Capture the cell that displays the provided text and extract its (x, y) central coordinate. 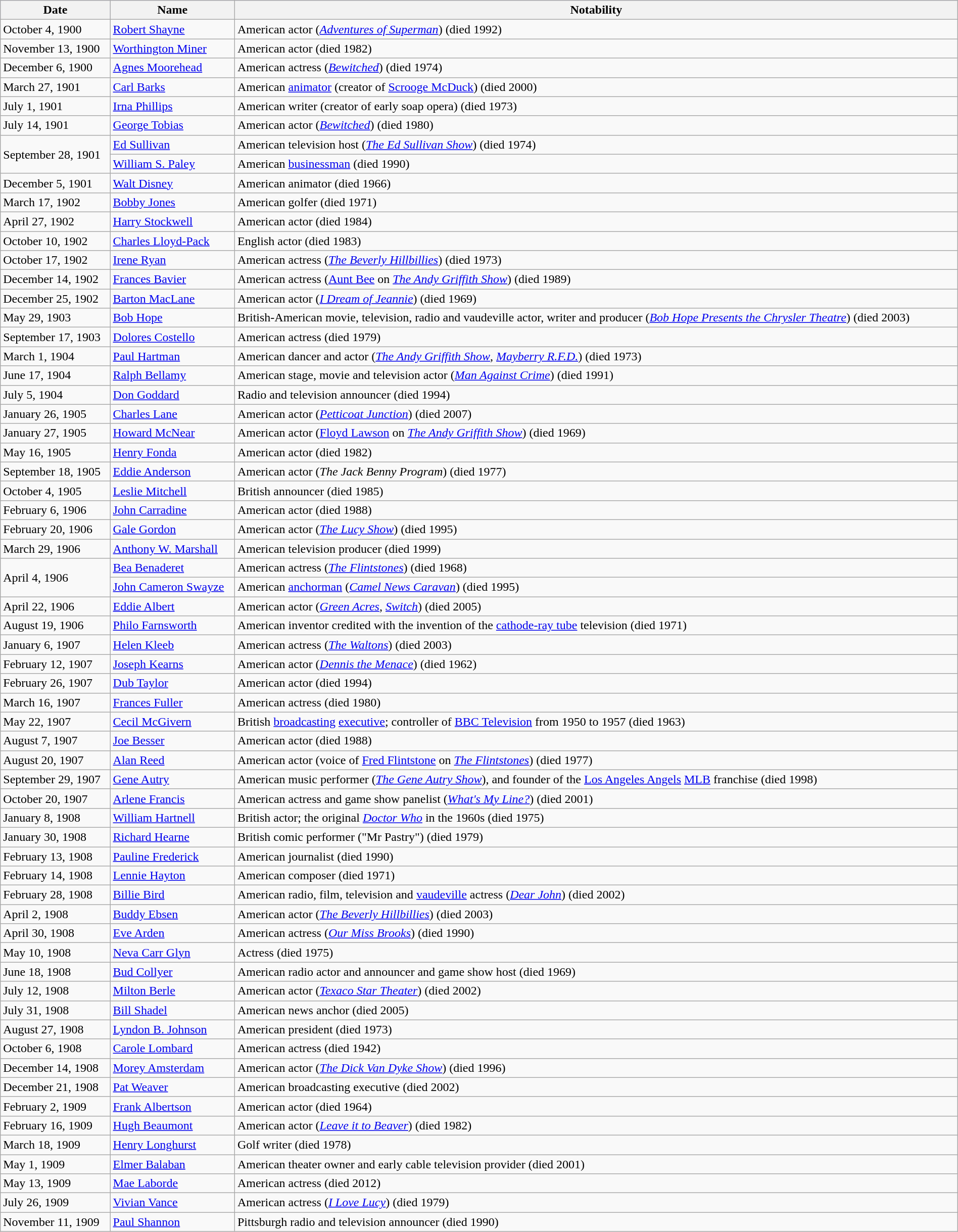
November 11, 1909 (56, 1222)
American golfer (died 1971) (596, 202)
September 28, 1901 (56, 154)
American composer (died 1971) (596, 876)
February 12, 1907 (56, 664)
Notability (596, 10)
January 27, 1905 (56, 433)
American president (died 1973) (596, 1029)
Carl Barks (172, 87)
March 17, 1902 (56, 202)
Irna Phillips (172, 106)
American theater owner and early cable television provider (died 2001) (596, 1164)
Helen Kleeb (172, 645)
November 13, 1900 (56, 49)
January 30, 1908 (56, 837)
Barton MacLane (172, 299)
American radio actor and announcer and game show host (died 1969) (596, 972)
August 19, 1906 (56, 626)
Leslie Mitchell (172, 491)
June 17, 1904 (56, 375)
Henry Longhurst (172, 1145)
May 22, 1907 (56, 722)
American inventor credited with the invention of the cathode-ray tube television (died 1971) (596, 626)
American broadcasting executive (died 2002) (596, 1087)
Billie Bird (172, 895)
October 4, 1900 (56, 29)
Frances Fuller (172, 702)
July 26, 1909 (56, 1203)
April 30, 1908 (56, 933)
American actor (The Jack Benny Program) (died 1977) (596, 471)
Radio and television announcer (died 1994) (596, 395)
American actor (The Beverly Hillbillies) (died 2003) (596, 914)
Dub Taylor (172, 683)
Eddie Anderson (172, 471)
January 6, 1907 (56, 645)
Walt Disney (172, 183)
December 14, 1908 (56, 1068)
Robert Shayne (172, 29)
Ralph Bellamy (172, 375)
December 25, 1902 (56, 299)
American television host (The Ed Sullivan Show) (died 1974) (596, 145)
October 10, 1902 (56, 241)
American actress (The Waltons) (died 2003) (596, 645)
Bea Benaderet (172, 568)
American actor (died 1964) (596, 1106)
May 29, 1903 (56, 318)
John Carradine (172, 510)
English actor (died 1983) (596, 241)
American actor (died 1994) (596, 683)
Actress (died 1975) (596, 953)
American television producer (died 1999) (596, 548)
Name (172, 10)
May 16, 1905 (56, 452)
American actress (died 1979) (596, 337)
July 12, 1908 (56, 991)
Joe Besser (172, 741)
March 27, 1901 (56, 87)
October 20, 1907 (56, 798)
Dolores Costello (172, 337)
American music performer (The Gene Autry Show), and founder of the Los Angeles Angels MLB franchise (died 1998) (596, 779)
American actress (Aunt Bee on The Andy Griffith Show) (died 1989) (596, 279)
May 13, 1909 (56, 1183)
American actress (Bewitched) (died 1974) (596, 68)
John Cameron Swayze (172, 587)
March 29, 1906 (56, 548)
Paul Shannon (172, 1222)
American actress (died 1942) (596, 1049)
Pittsburgh radio and television announcer (died 1990) (596, 1222)
June 18, 1908 (56, 972)
September 18, 1905 (56, 471)
Vivian Vance (172, 1203)
American actor (Petticoat Junction) (died 2007) (596, 414)
August 20, 1907 (56, 760)
Agnes Moorehead (172, 68)
American actress and game show panelist (What's My Line?) (died 2001) (596, 798)
May 1, 1909 (56, 1164)
Bob Hope (172, 318)
Charles Lane (172, 414)
February 20, 1906 (56, 529)
July 31, 1908 (56, 1010)
American writer (creator of early soap opera) (died 1973) (596, 106)
April 22, 1906 (56, 606)
December 14, 1902 (56, 279)
Lennie Hayton (172, 876)
Buddy Ebsen (172, 914)
October 6, 1908 (56, 1049)
American actress (I Love Lucy) (died 1979) (596, 1203)
British actor; the original Doctor Who in the 1960s (died 1975) (596, 818)
Anthony W. Marshall (172, 548)
Bill Shadel (172, 1010)
Henry Fonda (172, 452)
Harry Stockwell (172, 221)
British announcer (died 1985) (596, 491)
British comic performer ("Mr Pastry") (died 1979) (596, 837)
April 4, 1906 (56, 578)
American actor (I Dream of Jeannie) (died 1969) (596, 299)
October 4, 1905 (56, 491)
Philo Farnsworth (172, 626)
Elmer Balaban (172, 1164)
Howard McNear (172, 433)
December 6, 1900 (56, 68)
February 2, 1909 (56, 1106)
American actor (Floyd Lawson on The Andy Griffith Show) (died 1969) (596, 433)
American businessman (died 1990) (596, 164)
February 14, 1908 (56, 876)
American actress (died 1980) (596, 702)
March 1, 1904 (56, 356)
American journalist (died 1990) (596, 857)
Paul Hartman (172, 356)
American actress (The Flintstones) (died 1968) (596, 568)
Richard Hearne (172, 837)
American actor (Adventures of Superman) (died 1992) (596, 29)
British broadcasting executive; controller of BBC Television from 1950 to 1957 (died 1963) (596, 722)
American animator (died 1966) (596, 183)
American actress (died 2012) (596, 1183)
Date (56, 10)
George Tobias (172, 125)
February 6, 1906 (56, 510)
Charles Lloyd-Pack (172, 241)
Cecil McGivern (172, 722)
Bud Collyer (172, 972)
Alan Reed (172, 760)
August 27, 1908 (56, 1029)
American animator (creator of Scrooge McDuck) (died 2000) (596, 87)
American actor (Dennis the Menace) (died 1962) (596, 664)
Neva Carr Glyn (172, 953)
William Hartnell (172, 818)
Arlene Francis (172, 798)
American actor (The Lucy Show) (died 1995) (596, 529)
Bobby Jones (172, 202)
September 17, 1903 (56, 337)
February 28, 1908 (56, 895)
December 21, 1908 (56, 1087)
Ed Sullivan (172, 145)
Morey Amsterdam (172, 1068)
Don Goddard (172, 395)
February 13, 1908 (56, 857)
February 26, 1907 (56, 683)
Milton Berle (172, 991)
American actor (voice of Fred Flintstone on The Flintstones) (died 1977) (596, 760)
August 7, 1907 (56, 741)
American radio, film, television and vaudeville actress (Dear John) (died 2002) (596, 895)
Joseph Kearns (172, 664)
Carole Lombard (172, 1049)
American actor (Bewitched) (died 1980) (596, 125)
April 2, 1908 (56, 914)
March 18, 1909 (56, 1145)
American actor (Leave it to Beaver) (died 1982) (596, 1125)
American actor (Texaco Star Theater) (died 2002) (596, 991)
Eve Arden (172, 933)
Frances Bavier (172, 279)
American actress (Our Miss Brooks) (died 1990) (596, 933)
American actor (The Dick Van Dyke Show) (died 1996) (596, 1068)
Pat Weaver (172, 1087)
American dancer and actor (The Andy Griffith Show, Mayberry R.F.D.) (died 1973) (596, 356)
American actor (Green Acres, Switch) (died 2005) (596, 606)
American stage, movie and television actor (Man Against Crime) (died 1991) (596, 375)
Worthington Miner (172, 49)
Frank Albertson (172, 1106)
William S. Paley (172, 164)
Pauline Frederick (172, 857)
January 8, 1908 (56, 818)
Gene Autry (172, 779)
American actress (The Beverly Hillbillies) (died 1973) (596, 260)
Irene Ryan (172, 260)
October 17, 1902 (56, 260)
Hugh Beaumont (172, 1125)
Gale Gordon (172, 529)
January 26, 1905 (56, 414)
Lyndon B. Johnson (172, 1029)
December 5, 1901 (56, 183)
Mae Laborde (172, 1183)
American news anchor (died 2005) (596, 1010)
April 27, 1902 (56, 221)
February 16, 1909 (56, 1125)
American actor (died 1984) (596, 221)
British-American movie, television, radio and vaudeville actor, writer and producer (Bob Hope Presents the Chrysler Theatre) (died 2003) (596, 318)
July 14, 1901 (56, 125)
Eddie Albert (172, 606)
Golf writer (died 1978) (596, 1145)
March 16, 1907 (56, 702)
May 10, 1908 (56, 953)
July 5, 1904 (56, 395)
American anchorman (Camel News Caravan) (died 1995) (596, 587)
September 29, 1907 (56, 779)
July 1, 1901 (56, 106)
